Search for the cell housing the specified text and yield its (X, Y) center coordinate. 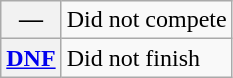
— (31, 20)
DNF (31, 58)
Did not compete (146, 20)
Did not finish (146, 58)
